Search for the cell housing the specified text and yield its [x, y] center coordinate. 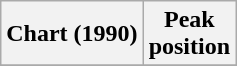
Chart (1990) [72, 34]
Peak position [189, 34]
